Return [X, Y] of the center of cell containing provided text 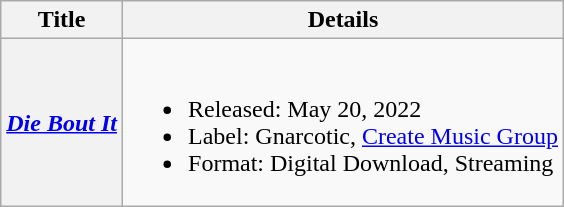
Released: May 20, 2022Label: Gnarcotic, Create Music GroupFormat: Digital Download, Streaming [344, 122]
Details [344, 20]
Title [62, 20]
Die Bout It [62, 122]
